Extract the [x, y] coordinate from the center of the cell holding the provided text.  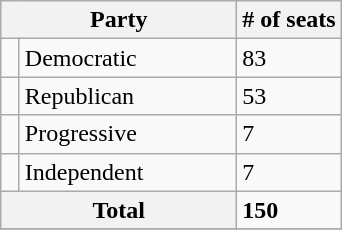
Republican [128, 96]
150 [289, 210]
Progressive [128, 134]
Party [119, 20]
# of seats [289, 20]
Total [119, 210]
53 [289, 96]
Democratic [128, 58]
83 [289, 58]
Independent [128, 172]
